From the cell containing the given text, extract its center point as [x, y] coordinate. 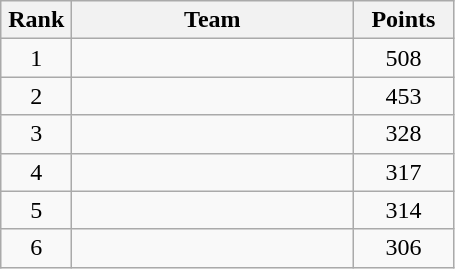
306 [404, 248]
508 [404, 58]
2 [36, 96]
314 [404, 210]
Team [212, 20]
3 [36, 134]
5 [36, 210]
4 [36, 172]
Points [404, 20]
328 [404, 134]
317 [404, 172]
453 [404, 96]
6 [36, 248]
1 [36, 58]
Rank [36, 20]
